Identify which cell holds the provided text, then report its [X, Y] central coordinate. 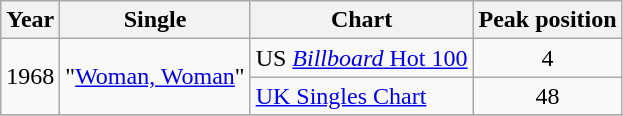
Peak position [548, 20]
1968 [30, 77]
Single [155, 20]
4 [548, 58]
"Woman, Woman" [155, 77]
UK Singles Chart [362, 96]
Chart [362, 20]
48 [548, 96]
Year [30, 20]
US Billboard Hot 100 [362, 58]
